Pinpoint the cell where the given text exists, returning its (x, y) midpoint coordinate. 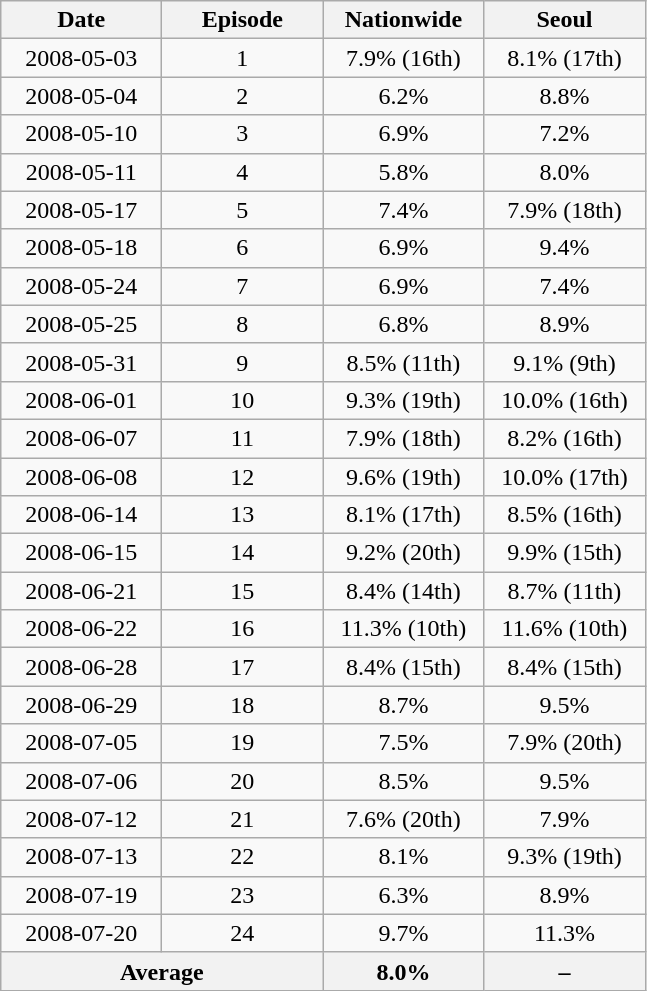
Nationwide (404, 20)
2008-05-03 (82, 58)
21 (242, 819)
8.2% (16th) (564, 438)
2008-05-04 (82, 96)
12 (242, 477)
8.7% (404, 705)
11.3% (564, 933)
8.5% (16th) (564, 515)
8.5% (404, 781)
2008-06-14 (82, 515)
2008-06-15 (82, 553)
9 (242, 362)
2008-05-18 (82, 248)
2008-07-12 (82, 819)
7.2% (564, 134)
2008-07-19 (82, 895)
10.0% (16th) (564, 400)
9.6% (19th) (404, 477)
9.7% (404, 933)
2008-06-21 (82, 591)
9.4% (564, 248)
2008-06-28 (82, 667)
8.7% (11th) (564, 591)
Episode (242, 20)
2008-05-17 (82, 210)
22 (242, 857)
2008-05-31 (82, 362)
10.0% (17th) (564, 477)
4 (242, 172)
18 (242, 705)
8 (242, 324)
2008-05-25 (82, 324)
2 (242, 96)
19 (242, 743)
5 (242, 210)
2008-06-29 (82, 705)
2008-05-10 (82, 134)
2008-07-20 (82, 933)
2008-05-24 (82, 286)
14 (242, 553)
2008-06-01 (82, 400)
8.1% (404, 857)
16 (242, 629)
13 (242, 515)
6.2% (404, 96)
2008-07-13 (82, 857)
7.6% (20th) (404, 819)
8.5% (11th) (404, 362)
8.4% (14th) (404, 591)
7.9% (20th) (564, 743)
11 (242, 438)
Average (162, 971)
6.8% (404, 324)
6 (242, 248)
6.3% (404, 895)
15 (242, 591)
1 (242, 58)
Seoul (564, 20)
11.3% (10th) (404, 629)
17 (242, 667)
7 (242, 286)
20 (242, 781)
8.8% (564, 96)
2008-07-05 (82, 743)
– (564, 971)
2008-05-11 (82, 172)
11.6% (10th) (564, 629)
23 (242, 895)
9.9% (15th) (564, 553)
3 (242, 134)
2008-06-22 (82, 629)
2008-06-08 (82, 477)
Date (82, 20)
10 (242, 400)
2008-06-07 (82, 438)
7.9% (564, 819)
2008-07-06 (82, 781)
7.9% (16th) (404, 58)
5.8% (404, 172)
7.5% (404, 743)
24 (242, 933)
9.2% (20th) (404, 553)
9.1% (9th) (564, 362)
